Capture the cell that displays the provided text and extract its [x, y] central coordinate. 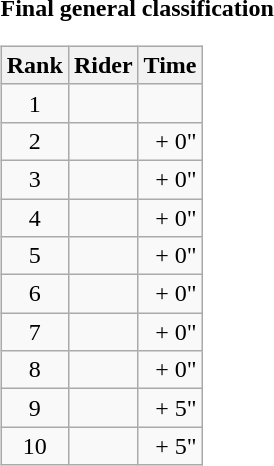
3 [34, 179]
Rider [103, 65]
8 [34, 370]
5 [34, 256]
1 [34, 103]
9 [34, 408]
6 [34, 294]
Time [170, 65]
7 [34, 332]
Rank [34, 65]
4 [34, 217]
10 [34, 446]
2 [34, 141]
